For the text-containing cell, return its midpoint in (x, y) coordinate format. 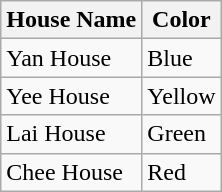
Yee House (72, 96)
Chee House (72, 172)
Lai House (72, 134)
Yellow (182, 96)
Color (182, 20)
Yan House (72, 58)
Green (182, 134)
Blue (182, 58)
Red (182, 172)
House Name (72, 20)
